Extract the [x, y] coordinate from the center of the cell holding the provided text.  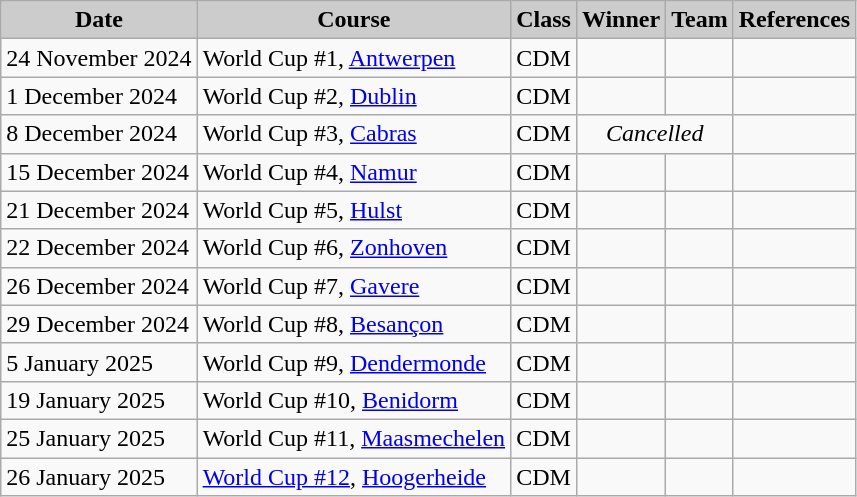
World Cup #4, Namur [354, 172]
21 December 2024 [99, 210]
World Cup #3, Cabras [354, 134]
Cancelled [654, 134]
22 December 2024 [99, 248]
World Cup #1, Antwerpen [354, 58]
26 January 2025 [99, 477]
25 January 2025 [99, 438]
24 November 2024 [99, 58]
Winner [620, 20]
World Cup #11, Maasmechelen [354, 438]
1 December 2024 [99, 96]
World Cup #2, Dublin [354, 96]
World Cup #12, Hoogerheide [354, 477]
References [794, 20]
World Cup #5, Hulst [354, 210]
5 January 2025 [99, 362]
Date [99, 20]
World Cup #6, Zonhoven [354, 248]
Course [354, 20]
Team [700, 20]
World Cup #8, Besançon [354, 324]
World Cup #9, Dendermonde [354, 362]
8 December 2024 [99, 134]
World Cup #10, Benidorm [354, 400]
19 January 2025 [99, 400]
Class [544, 20]
World Cup #7, Gavere [354, 286]
29 December 2024 [99, 324]
26 December 2024 [99, 286]
15 December 2024 [99, 172]
